Return the (X, Y) coordinate for the center point of the cell that contains the specified text.  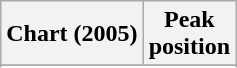
Chart (2005) (72, 34)
Peakposition (189, 34)
